Return (x, y) of the center of cell containing provided text 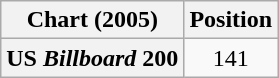
Chart (2005) (92, 20)
Position (231, 20)
141 (231, 58)
US Billboard 200 (92, 58)
